Output the [x, y] coordinate of the center of the cell containing the given text.  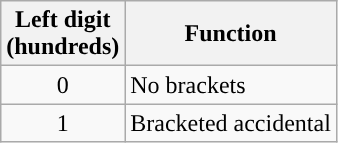
Bracketed accidental [231, 123]
Function [231, 34]
1 [63, 123]
Left digit(hundreds) [63, 34]
0 [63, 85]
No brackets [231, 85]
